Detect which cell encompasses the target text, then output its (X, Y) center coordinate. 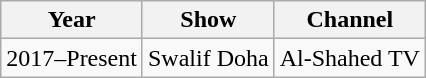
2017–Present (72, 58)
Swalif Doha (208, 58)
Channel (350, 20)
Year (72, 20)
Show (208, 20)
Al-Shahed TV (350, 58)
